Scan for the cell matching the given text and deliver its (X, Y) coordinate at center. 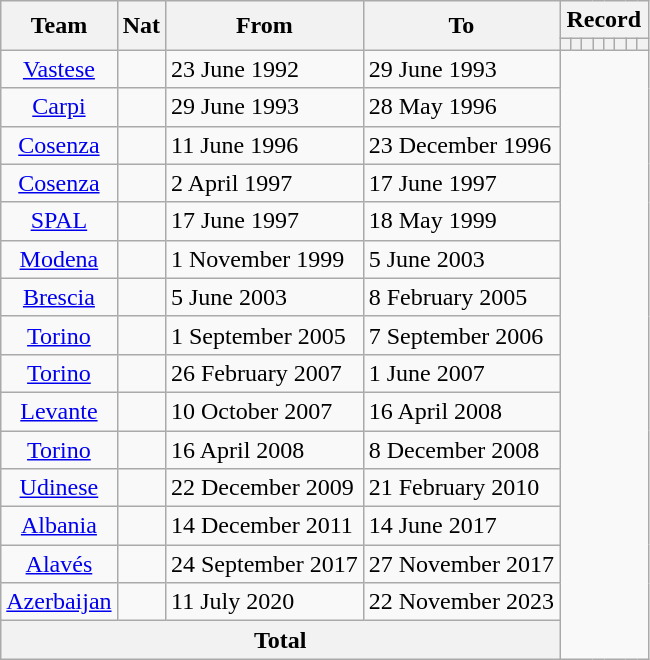
Levante (59, 411)
14 June 2017 (461, 526)
27 November 2017 (461, 564)
SPAL (59, 221)
Udinese (59, 488)
28 May 1996 (461, 107)
Modena (59, 259)
11 June 1996 (264, 145)
24 September 2017 (264, 564)
Vastese (59, 69)
2 April 1997 (264, 183)
Carpi (59, 107)
8 February 2005 (461, 297)
Albania (59, 526)
21 February 2010 (461, 488)
14 December 2011 (264, 526)
23 December 1996 (461, 145)
7 September 2006 (461, 335)
8 December 2008 (461, 449)
Azerbaijan (59, 602)
1 June 2007 (461, 373)
11 July 2020 (264, 602)
22 December 2009 (264, 488)
To (461, 26)
10 October 2007 (264, 411)
22 November 2023 (461, 602)
Team (59, 26)
Brescia (59, 297)
Record (604, 20)
26 February 2007 (264, 373)
23 June 1992 (264, 69)
1 September 2005 (264, 335)
From (264, 26)
1 November 1999 (264, 259)
Nat (141, 26)
Alavés (59, 564)
Total (280, 640)
18 May 1999 (461, 221)
